Search for the cell housing the specified text and yield its (X, Y) center coordinate. 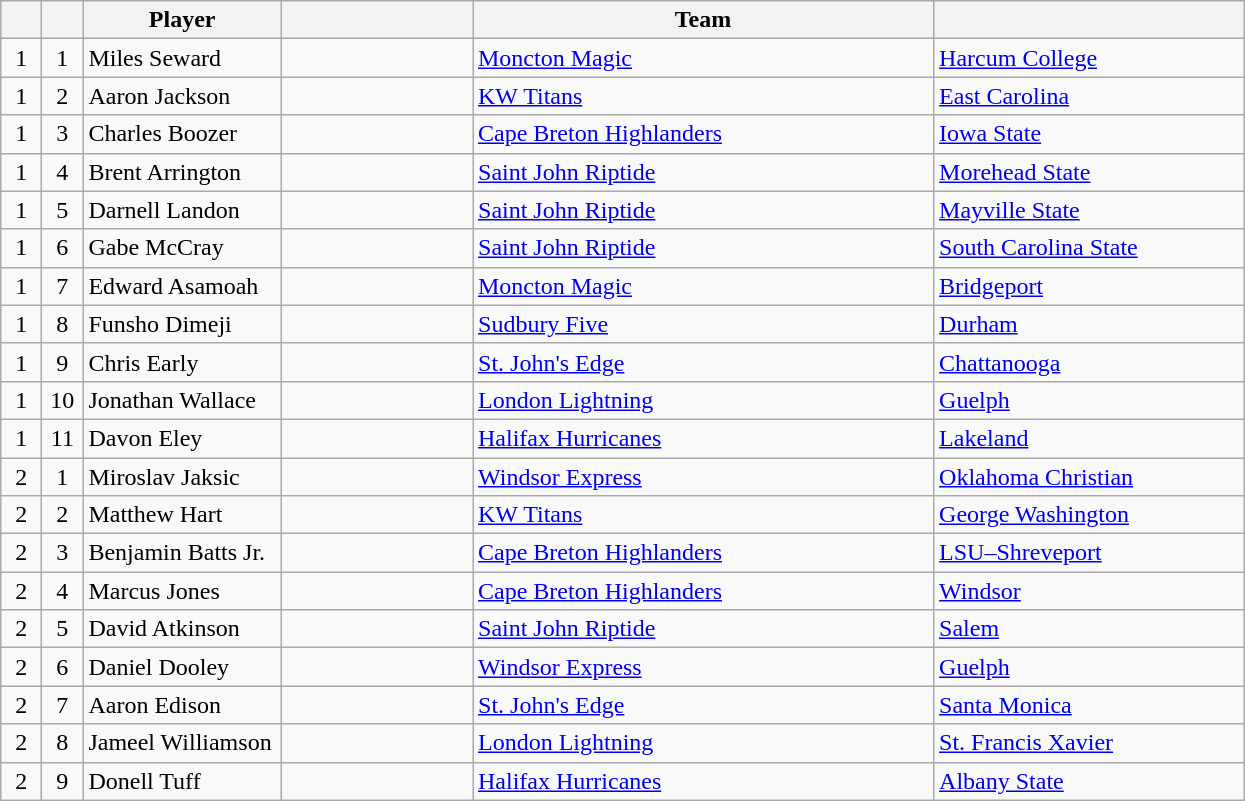
Aaron Edison (182, 705)
Albany State (1090, 781)
Salem (1090, 629)
Darnell Landon (182, 210)
Mayville State (1090, 210)
Lakeland (1090, 438)
South Carolina State (1090, 248)
East Carolina (1090, 96)
Miroslav Jaksic (182, 477)
Benjamin Batts Jr. (182, 553)
Sudbury Five (702, 324)
Oklahoma Christian (1090, 477)
11 (62, 438)
LSU–Shreveport (1090, 553)
Santa Monica (1090, 705)
10 (62, 400)
Team (702, 20)
Iowa State (1090, 134)
Jonathan Wallace (182, 400)
Edward Asamoah (182, 286)
Morehead State (1090, 172)
David Atkinson (182, 629)
Marcus Jones (182, 591)
Gabe McCray (182, 248)
Matthew Hart (182, 515)
Jameel Williamson (182, 743)
Chris Early (182, 362)
Harcum College (1090, 58)
Daniel Dooley (182, 667)
Charles Boozer (182, 134)
Player (182, 20)
Funsho Dimeji (182, 324)
Bridgeport (1090, 286)
St. Francis Xavier (1090, 743)
Miles Seward (182, 58)
Aaron Jackson (182, 96)
George Washington (1090, 515)
Chattanooga (1090, 362)
Davon Eley (182, 438)
Brent Arrington (182, 172)
Donell Tuff (182, 781)
Windsor (1090, 591)
Durham (1090, 324)
